Find where the given text appears and provide that cell's center as [X, Y] coordinate. 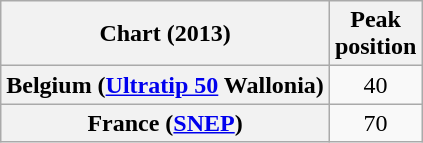
Peakposition [375, 34]
40 [375, 85]
Chart (2013) [166, 34]
France (SNEP) [166, 123]
Belgium (Ultratip 50 Wallonia) [166, 85]
70 [375, 123]
